Find where the given text appears and provide that cell's center as [X, Y] coordinate. 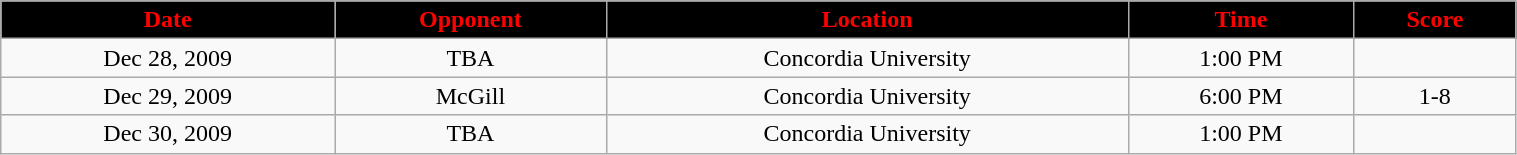
McGill [471, 96]
Score [1435, 20]
Dec 29, 2009 [168, 96]
Dec 30, 2009 [168, 134]
1-8 [1435, 96]
6:00 PM [1241, 96]
Dec 28, 2009 [168, 58]
Date [168, 20]
Time [1241, 20]
Location [867, 20]
Opponent [471, 20]
